Locate the cell with the specified text and output its (x, y) center coordinate. 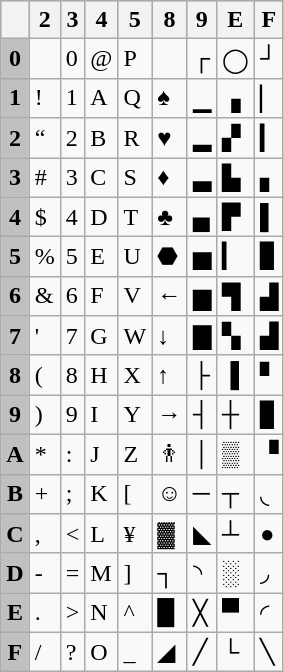
┘ (268, 59)
♣ (170, 217)
◜ (268, 613)
O (102, 652)
“ (44, 138)
H (102, 375)
▆ (202, 296)
Z (135, 454)
* (44, 454)
. (44, 613)
- (44, 573)
: (72, 454)
M (102, 573)
¥ (135, 534)
▗ (235, 98)
_ (135, 652)
▙ (235, 178)
♠ (170, 98)
→ (170, 415)
◝ (202, 573)
< (72, 534)
▌ (268, 217)
◯ (235, 59)
V (135, 296)
● (268, 534)
◟ (268, 494)
; (72, 494)
' (44, 336)
┐ (170, 573)
◢ (170, 652)
░ (235, 573)
▀ (235, 613)
? (72, 652)
! (44, 98)
) (44, 415)
G (102, 336)
W (135, 336)
▇ (202, 336)
X (135, 375)
┼ (235, 415)
R (135, 138)
┤ (202, 415)
├ (202, 375)
█ (170, 613)
[ (135, 494)
⬣ (170, 257)
▏ (268, 98)
$ (44, 217)
K (102, 494)
@ (102, 59)
Y (135, 415)
╳ (202, 613)
▜ (235, 296)
^ (135, 613)
▐ (235, 375)
U (135, 257)
# (44, 178)
│ (202, 454)
↑ (170, 375)
♦ (170, 178)
↓ (170, 336)
P (135, 59)
Q (135, 98)
▃ (202, 178)
┌ (202, 59)
▘ (268, 375)
▂ (202, 138)
> (72, 613)
◞ (268, 573)
▛ (235, 217)
J (102, 454)
N (102, 613)
I (102, 415)
= (72, 573)
+ (44, 494)
▁ (202, 98)
] (135, 573)
▓ (170, 534)
S (135, 178)
L (102, 534)
/ (44, 652)
% (44, 257)
◣ (202, 534)
← (170, 296)
( (44, 375)
┬ (235, 494)
, (44, 534)
▄ (202, 217)
T (135, 217)
☺ (170, 494)
♥ (170, 138)
🛉 (170, 454)
╲ (268, 652)
─ (202, 494)
▅ (202, 257)
& (44, 296)
▝ (268, 454)
▒ (235, 454)
└ (235, 652)
▖ (268, 178)
┴ (235, 534)
▚ (235, 336)
╱ (202, 652)
▞ (235, 138)
